Locate the cell with the specified text and output its [x, y] center coordinate. 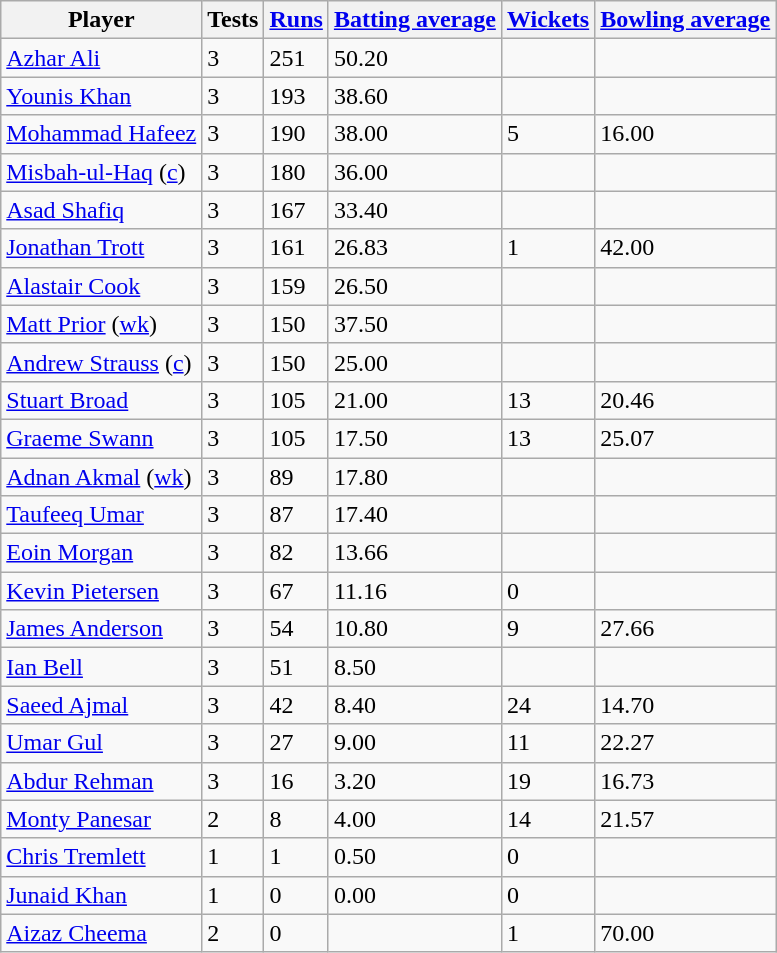
9 [548, 629]
17.80 [414, 477]
10.80 [414, 629]
38.00 [414, 134]
4.00 [414, 819]
54 [296, 629]
87 [296, 515]
193 [296, 96]
19 [548, 781]
Misbah-ul-Haq (c) [102, 172]
Aizaz Cheema [102, 933]
24 [548, 705]
251 [296, 58]
21.57 [686, 819]
27.66 [686, 629]
167 [296, 210]
20.46 [686, 400]
Stuart Broad [102, 400]
33.40 [414, 210]
Andrew Strauss (c) [102, 362]
Ian Bell [102, 667]
16.00 [686, 134]
26.83 [414, 248]
Batting average [414, 20]
159 [296, 286]
16 [296, 781]
Eoin Morgan [102, 553]
Wickets [548, 20]
Kevin Pietersen [102, 591]
161 [296, 248]
17.40 [414, 515]
Graeme Swann [102, 438]
27 [296, 743]
James Anderson [102, 629]
Matt Prior (wk) [102, 324]
Adnan Akmal (wk) [102, 477]
Monty Panesar [102, 819]
0.50 [414, 857]
16.73 [686, 781]
Azhar Ali [102, 58]
8.50 [414, 667]
11 [548, 743]
38.60 [414, 96]
Chris Tremlett [102, 857]
82 [296, 553]
25.07 [686, 438]
190 [296, 134]
Asad Shafiq [102, 210]
Tests [233, 20]
14.70 [686, 705]
42 [296, 705]
25.00 [414, 362]
21.00 [414, 400]
51 [296, 667]
11.16 [414, 591]
22.27 [686, 743]
36.00 [414, 172]
Player [102, 20]
14 [548, 819]
3.20 [414, 781]
8.40 [414, 705]
42.00 [686, 248]
Junaid Khan [102, 895]
Jonathan Trott [102, 248]
26.50 [414, 286]
Taufeeq Umar [102, 515]
17.50 [414, 438]
Mohammad Hafeez [102, 134]
0.00 [414, 895]
50.20 [414, 58]
180 [296, 172]
67 [296, 591]
8 [296, 819]
37.50 [414, 324]
Umar Gul [102, 743]
89 [296, 477]
9.00 [414, 743]
70.00 [686, 933]
Abdur Rehman [102, 781]
Runs [296, 20]
Younis Khan [102, 96]
5 [548, 134]
Saeed Ajmal [102, 705]
Alastair Cook [102, 286]
Bowling average [686, 20]
13.66 [414, 553]
